Capture the cell that displays the provided text and extract its [X, Y] central coordinate. 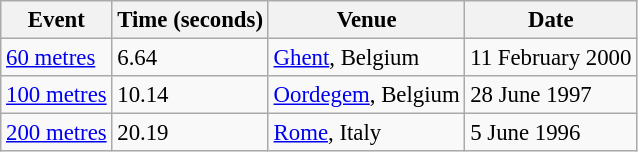
Rome, Italy [366, 133]
Date [551, 20]
28 June 1997 [551, 95]
Venue [366, 20]
200 metres [56, 133]
Ghent, Belgium [366, 58]
5 June 1996 [551, 133]
Event [56, 20]
20.19 [190, 133]
11 February 2000 [551, 58]
Oordegem, Belgium [366, 95]
60 metres [56, 58]
Time (seconds) [190, 20]
10.14 [190, 95]
100 metres [56, 95]
6.64 [190, 58]
